From the cell containing the given text, extract its center point as (x, y) coordinate. 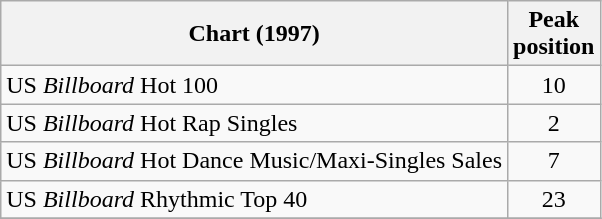
23 (554, 199)
US Billboard Hot 100 (254, 85)
Chart (1997) (254, 34)
10 (554, 85)
7 (554, 161)
Peakposition (554, 34)
US Billboard Rhythmic Top 40 (254, 199)
US Billboard Hot Rap Singles (254, 123)
US Billboard Hot Dance Music/Maxi-Singles Sales (254, 161)
2 (554, 123)
